Identify which cell holds the provided text, then report its (X, Y) central coordinate. 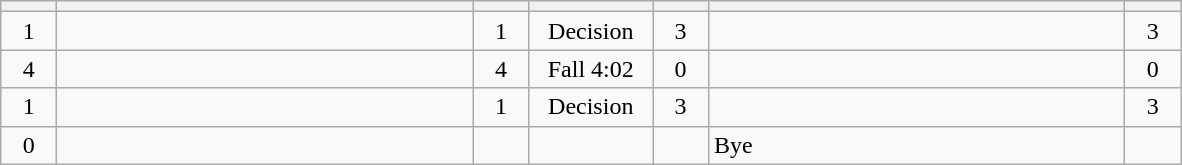
Bye (917, 145)
Fall 4:02 (591, 69)
